Find where the given text appears and provide that cell's center as (x, y) coordinate. 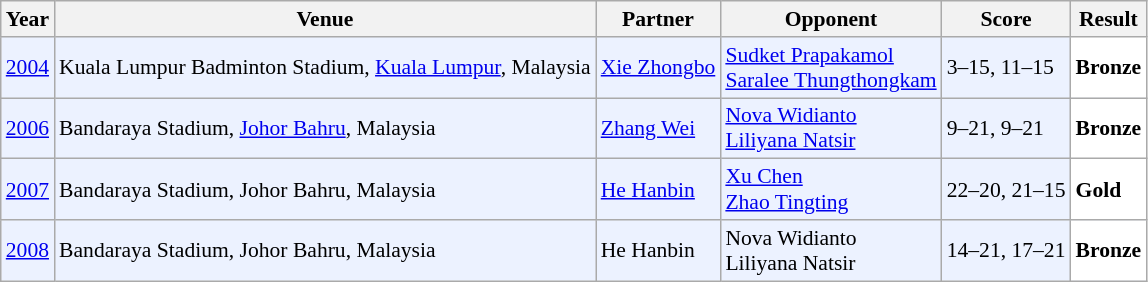
Sudket Prapakamol Saralee Thungthongkam (830, 68)
2006 (28, 128)
Kuala Lumpur Badminton Stadium, Kuala Lumpur, Malaysia (325, 68)
Xie Zhongbo (658, 68)
2007 (28, 190)
3–15, 11–15 (1006, 68)
Result (1109, 19)
Zhang Wei (658, 128)
2008 (28, 250)
22–20, 21–15 (1006, 190)
Score (1006, 19)
Venue (325, 19)
14–21, 17–21 (1006, 250)
Partner (658, 19)
2004 (28, 68)
9–21, 9–21 (1006, 128)
Year (28, 19)
Opponent (830, 19)
Xu Chen Zhao Tingting (830, 190)
Gold (1109, 190)
